Search for the cell housing the specified text and yield its (X, Y) center coordinate. 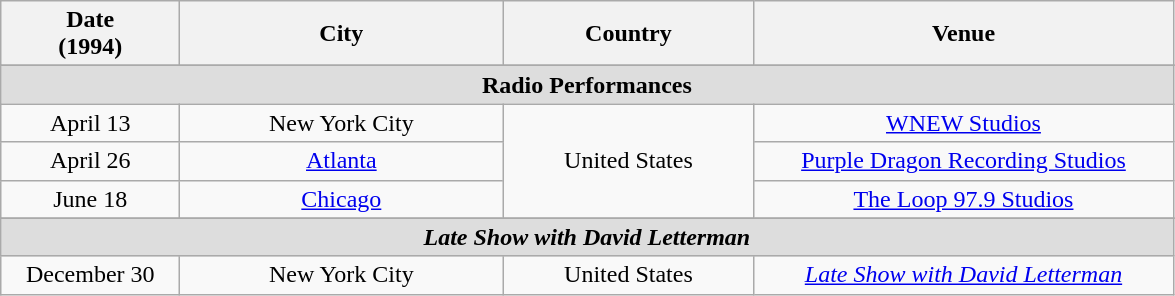
Chicago (342, 199)
April 26 (90, 161)
Purple Dragon Recording Studios (964, 161)
December 30 (90, 275)
Venue (964, 34)
Date(1994) (90, 34)
The Loop 97.9 Studios (964, 199)
June 18 (90, 199)
City (342, 34)
Atlanta (342, 161)
Radio Performances (587, 85)
WNEW Studios (964, 123)
Country (628, 34)
April 13 (90, 123)
